Output the (X, Y) coordinate of the center of the cell containing the given text.  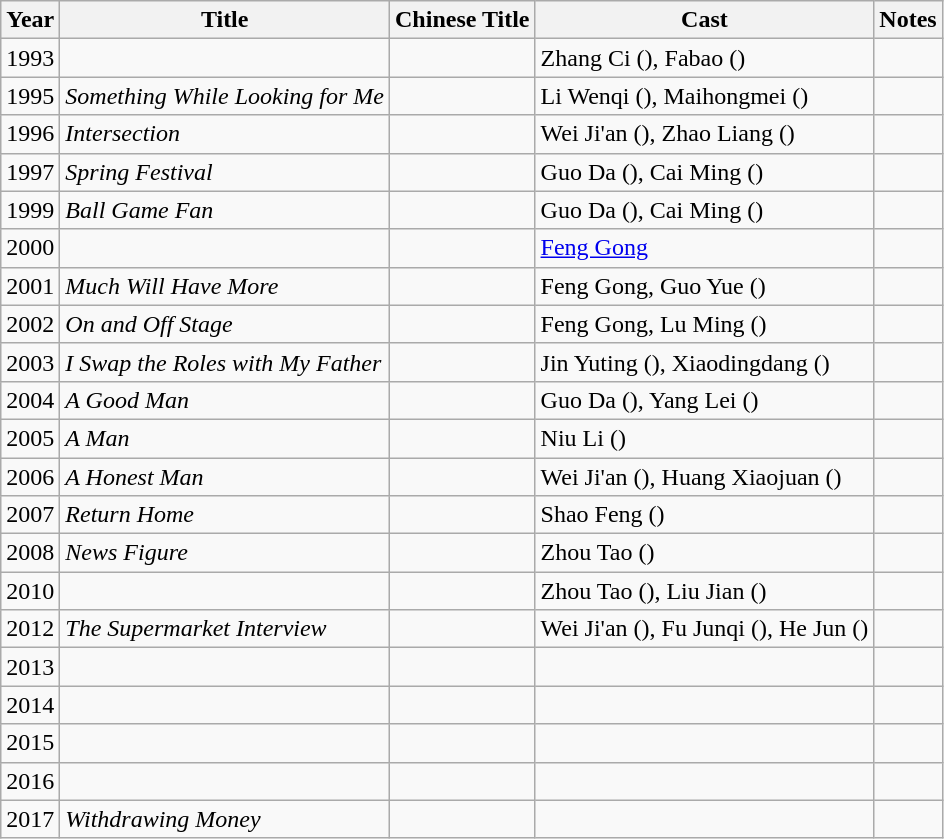
Wei Ji'an (), Fu Junqi (), He Jun () (704, 629)
News Figure (225, 553)
2000 (30, 248)
Cast (704, 20)
A Honest Man (225, 477)
The Supermarket Interview (225, 629)
Jin Yuting (), Xiaodingdang () (704, 362)
1995 (30, 96)
2008 (30, 553)
Ball Game Fan (225, 210)
Spring Festival (225, 172)
2001 (30, 286)
Title (225, 20)
Wei Ji'an (), Huang Xiaojuan () (704, 477)
Niu Li () (704, 438)
1997 (30, 172)
On and Off Stage (225, 324)
Chinese Title (463, 20)
Zhou Tao () (704, 553)
1993 (30, 58)
2017 (30, 819)
1999 (30, 210)
Guo Da (), Yang Lei () (704, 400)
1996 (30, 134)
2014 (30, 705)
Notes (908, 20)
2005 (30, 438)
Shao Feng () (704, 515)
Zhou Tao (), Liu Jian () (704, 591)
2016 (30, 781)
2013 (30, 667)
2015 (30, 743)
2002 (30, 324)
Feng Gong, Lu Ming () (704, 324)
Year (30, 20)
Intersection (225, 134)
Zhang Ci (), Fabao () (704, 58)
Something While Looking for Me (225, 96)
2006 (30, 477)
2007 (30, 515)
A Good Man (225, 400)
Li Wenqi (), Maihongmei () (704, 96)
2010 (30, 591)
Feng Gong, Guo Yue () (704, 286)
A Man (225, 438)
Much Will Have More (225, 286)
2003 (30, 362)
Wei Ji'an (), Zhao Liang () (704, 134)
2012 (30, 629)
I Swap the Roles with My Father (225, 362)
Return Home (225, 515)
Feng Gong (704, 248)
2004 (30, 400)
Withdrawing Money (225, 819)
